Extract the (x, y) coordinate from the center of the cell holding the provided text.  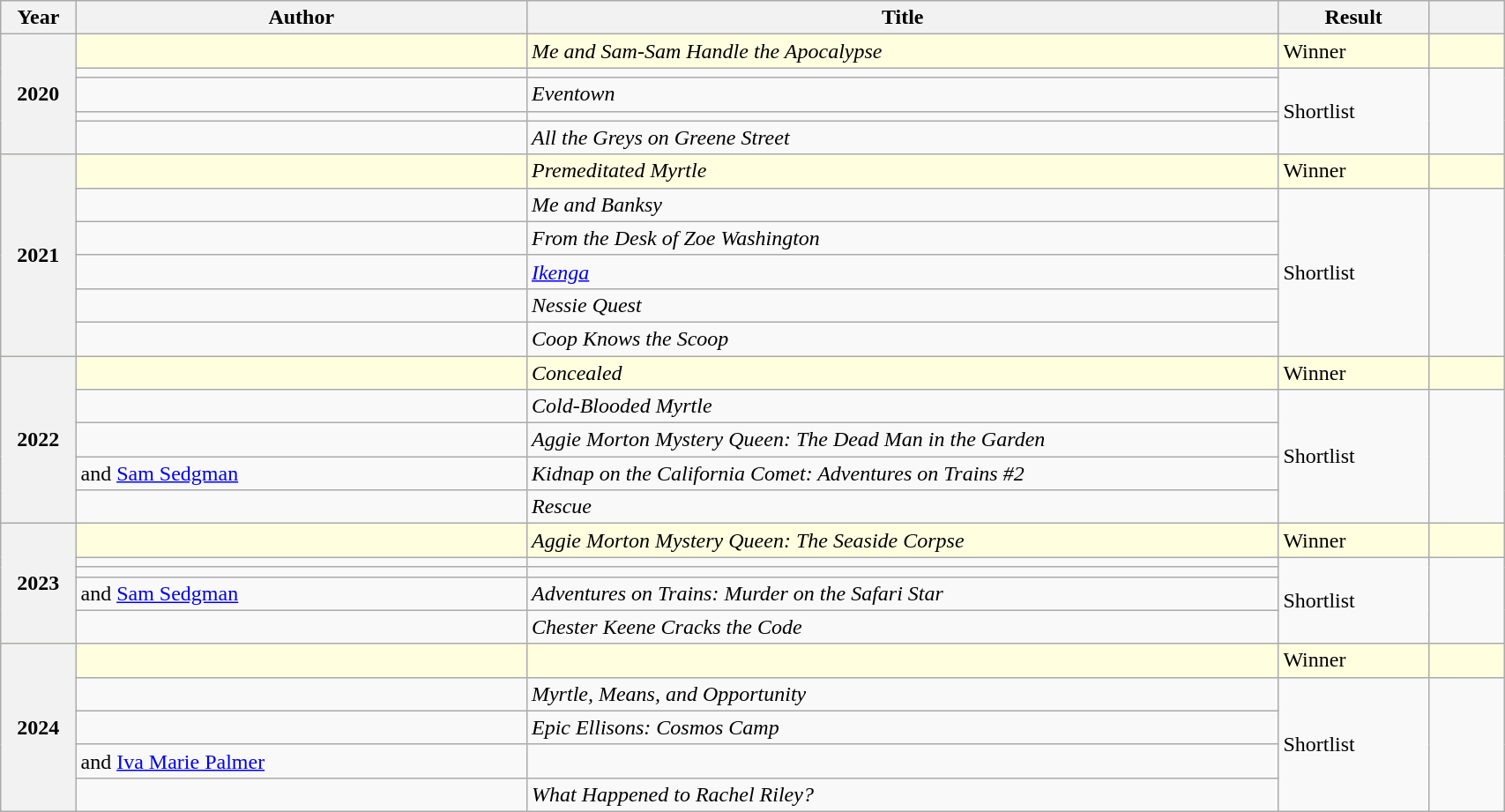
2020 (39, 94)
Cold-Blooded Myrtle (902, 406)
Result (1353, 18)
Myrtle, Means, and Opportunity (902, 694)
Epic Ellisons: Cosmos Camp (902, 727)
All the Greys on Greene Street (902, 138)
Adventures on Trains: Murder on the Safari Star (902, 593)
Year (39, 18)
Author (302, 18)
Premeditated Myrtle (902, 171)
Me and Banksy (902, 205)
Rescue (902, 507)
From the Desk of Zoe Washington (902, 238)
What Happened to Rachel Riley? (902, 794)
Concealed (902, 373)
Eventown (902, 94)
Me and Sam-Sam Handle the Apocalypse (902, 51)
2021 (39, 255)
Aggie Morton Mystery Queen: The Seaside Corpse (902, 540)
and Iva Marie Palmer (302, 761)
Coop Knows the Scoop (902, 339)
Nessie Quest (902, 305)
Title (902, 18)
Kidnap on the California Comet: Adventures on Trains #2 (902, 473)
Chester Keene Cracks the Code (902, 627)
Aggie Morton Mystery Queen: The Dead Man in the Garden (902, 440)
Ikenga (902, 272)
2023 (39, 584)
2024 (39, 727)
2022 (39, 440)
